Extract the [X, Y] coordinate from the center of the cell holding the provided text.  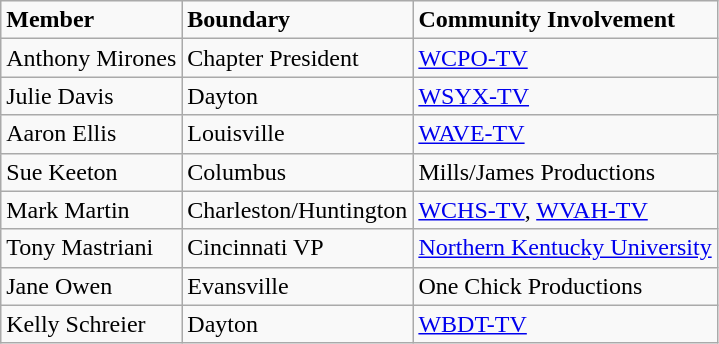
WAVE-TV [565, 134]
Kelly Schreier [92, 324]
Mills/James Productions [565, 172]
Tony Mastriani [92, 248]
Aaron Ellis [92, 134]
Evansville [298, 286]
WSYX-TV [565, 96]
One Chick Productions [565, 286]
Cincinnati VP [298, 248]
WCPO-TV [565, 58]
WCHS-TV, WVAH-TV [565, 210]
Mark Martin [92, 210]
Julie Davis [92, 96]
Columbus [298, 172]
Community Involvement [565, 20]
Chapter President [298, 58]
Northern Kentucky University [565, 248]
Anthony Mirones [92, 58]
Sue Keeton [92, 172]
Member [92, 20]
Louisville [298, 134]
WBDT-TV [565, 324]
Boundary [298, 20]
Charleston/Huntington [298, 210]
Jane Owen [92, 286]
